For the text-containing cell, return its midpoint in (X, Y) coordinate format. 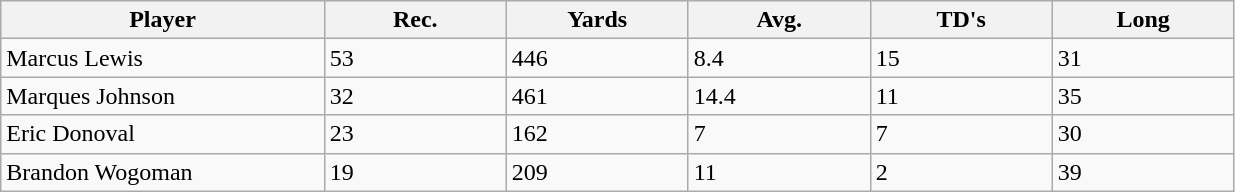
39 (1143, 172)
23 (415, 134)
162 (597, 134)
14.4 (779, 96)
Avg. (779, 20)
Brandon Wogoman (163, 172)
32 (415, 96)
15 (961, 58)
Marques Johnson (163, 96)
461 (597, 96)
TD's (961, 20)
30 (1143, 134)
31 (1143, 58)
19 (415, 172)
446 (597, 58)
8.4 (779, 58)
2 (961, 172)
Eric Donoval (163, 134)
Yards (597, 20)
Marcus Lewis (163, 58)
35 (1143, 96)
53 (415, 58)
Rec. (415, 20)
209 (597, 172)
Player (163, 20)
Long (1143, 20)
